Extract the (x, y) coordinate from the center of the cell holding the provided text.  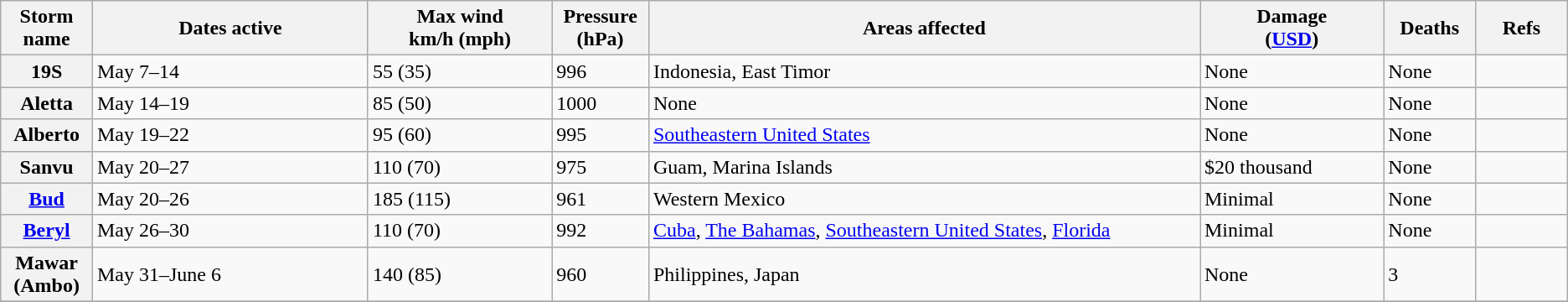
3 (1430, 273)
140 (85) (459, 273)
Beryl (47, 231)
Guam, Marina Islands (924, 167)
May 26–30 (230, 231)
May 14–19 (230, 103)
Deaths (1430, 29)
$20 thousand (1292, 167)
55 (35) (459, 71)
1000 (601, 103)
May 7–14 (230, 71)
95 (60) (459, 135)
Philippines, Japan (924, 273)
19S (47, 71)
961 (601, 199)
Western Mexico (924, 199)
Southeastern United States (924, 135)
185 (115) (459, 199)
Damage(USD) (1292, 29)
996 (601, 71)
May 20–26 (230, 199)
995 (601, 135)
992 (601, 231)
Aletta (47, 103)
Sanvu (47, 167)
Dates active (230, 29)
Mawar (Ambo) (47, 273)
960 (601, 273)
Indonesia, East Timor (924, 71)
Alberto (47, 135)
Pressure(hPa) (601, 29)
Max windkm/h (mph) (459, 29)
Cuba, The Bahamas, Southeastern United States, Florida (924, 231)
Areas affected (924, 29)
May 31–June 6 (230, 273)
Bud (47, 199)
Storm name (47, 29)
May 19–22 (230, 135)
975 (601, 167)
85 (50) (459, 103)
Refs (1521, 29)
May 20–27 (230, 167)
